Output the [X, Y] coordinate of the center of the cell containing the given text.  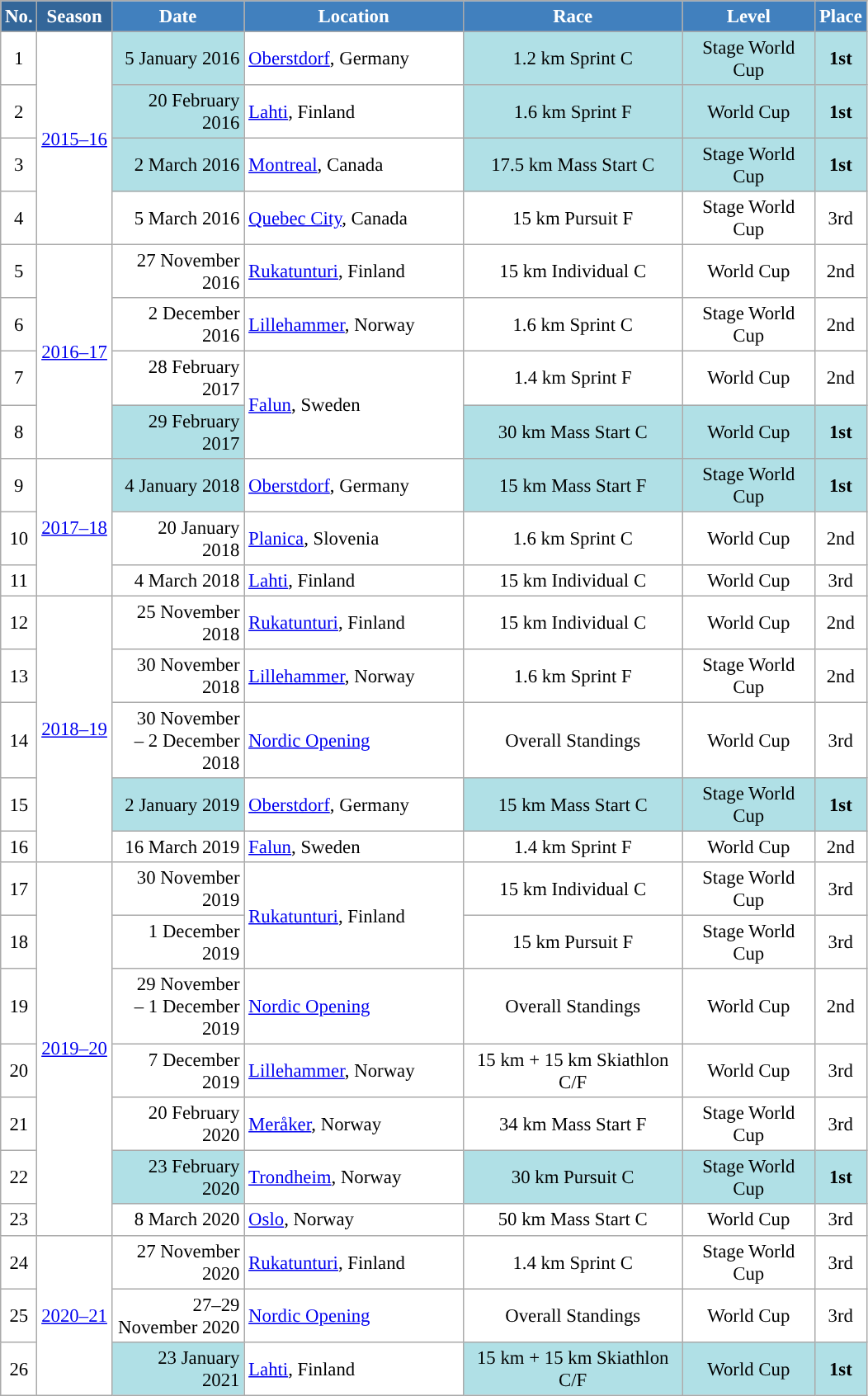
Oslo, Norway [354, 1220]
Place [841, 17]
5 January 2016 [178, 59]
2 January 2019 [178, 805]
18 [19, 942]
8 [19, 432]
25 November 2018 [178, 622]
1.2 km Sprint C [573, 59]
23 February 2020 [178, 1178]
26 [19, 1368]
4 January 2018 [178, 485]
17 [19, 889]
Trondheim, Norway [354, 1178]
Race [573, 17]
22 [19, 1178]
Level [749, 17]
5 [19, 272]
13 [19, 677]
4 [19, 218]
30 November 2018 [178, 677]
17.5 km Mass Start C [573, 165]
2018–19 [74, 729]
1.4 km Sprint C [573, 1262]
Quebec City, Canada [354, 218]
2016–17 [74, 351]
7 [19, 378]
27 November 2016 [178, 272]
4 March 2018 [178, 580]
5 March 2016 [178, 218]
No. [19, 17]
2 March 2016 [178, 165]
20 January 2018 [178, 538]
Meråker, Norway [354, 1124]
12 [19, 622]
2015–16 [74, 139]
7 December 2019 [178, 1071]
2 [19, 112]
Montreal, Canada [354, 165]
15 km Mass Start F [573, 485]
30 km Pursuit C [573, 1178]
15 km Mass Start C [573, 805]
30 km Mass Start C [573, 432]
27 November 2020 [178, 1262]
19 [19, 1007]
29 November– 1 December 2019 [178, 1007]
34 km Mass Start F [573, 1124]
16 [19, 847]
16 March 2019 [178, 847]
27–29 November 2020 [178, 1315]
1 [19, 59]
Date [178, 17]
10 [19, 538]
3 [19, 165]
14 [19, 740]
15 [19, 805]
Location [354, 17]
23 January 2021 [178, 1368]
20 February 2016 [178, 112]
25 [19, 1315]
1 December 2019 [178, 942]
20 February 2020 [178, 1124]
6 [19, 325]
Planica, Slovenia [354, 538]
2020–21 [74, 1315]
28 February 2017 [178, 378]
2019–20 [74, 1049]
2017–18 [74, 526]
9 [19, 485]
23 [19, 1220]
24 [19, 1262]
21 [19, 1124]
11 [19, 580]
30 November 2019 [178, 889]
8 March 2020 [178, 1220]
30 November – 2 December 2018 [178, 740]
2 December 2016 [178, 325]
29 February 2017 [178, 432]
Season [74, 17]
20 [19, 1071]
50 km Mass Start C [573, 1220]
